Detect which cell encompasses the target text, then output its (X, Y) center coordinate. 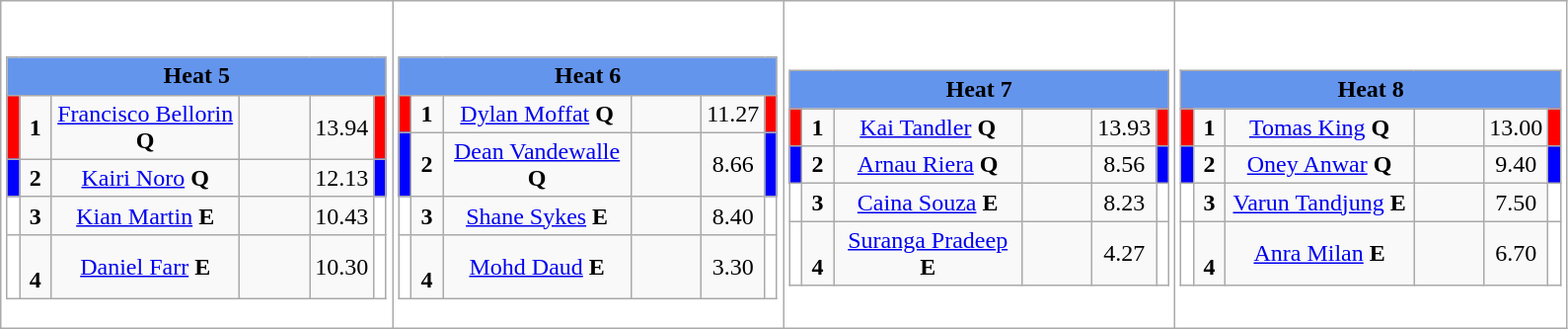
Heat 5 (196, 76)
Heat 8 (1371, 90)
Heat 5 1 Francisco Bellorin Q 13.94 2 Kairi Noro Q 12.13 3 Kian Martin E 10.43 4 Daniel Farr E 10.30 (197, 165)
Francisco Bellorin Q (146, 126)
Kairi Noro Q (146, 178)
13.00 (1516, 127)
Heat 6 (588, 76)
Dylan Moffat Q (537, 114)
Suranga Pradeep E (928, 253)
10.30 (341, 267)
13.93 (1125, 127)
Varun Tandjung E (1320, 203)
13.94 (341, 126)
3.30 (733, 267)
Daniel Farr E (146, 267)
Anra Milan E (1320, 253)
6.70 (1516, 253)
Kai Tandler Q (928, 127)
Arnau Riera Q (928, 165)
7.50 (1516, 203)
Heat 7 (979, 90)
8.40 (733, 215)
Dean Vandewalle Q (537, 164)
12.13 (341, 178)
Shane Sykes E (537, 215)
8.66 (733, 164)
Heat 6 1 Dylan Moffat Q 11.27 2 Dean Vandewalle Q 8.66 3 Shane Sykes E 8.40 4 Mohd Daud E 3.30 (588, 165)
8.56 (1125, 165)
Caina Souza E (928, 203)
4.27 (1125, 253)
9.40 (1516, 165)
Kian Martin E (146, 215)
Heat 8 1 Tomas King Q 13.00 2 Oney Anwar Q 9.40 3 Varun Tandjung E 7.50 4 Anra Milan E 6.70 (1372, 165)
Tomas King Q (1320, 127)
Heat 7 1 Kai Tandler Q 13.93 2 Arnau Riera Q 8.56 3 Caina Souza E 8.23 4 Suranga Pradeep E 4.27 (979, 165)
Mohd Daud E (537, 267)
11.27 (733, 114)
8.23 (1125, 203)
10.43 (341, 215)
Oney Anwar Q (1320, 165)
